Determine the (x, y) coordinate at the center of the cell enclosing the given text.  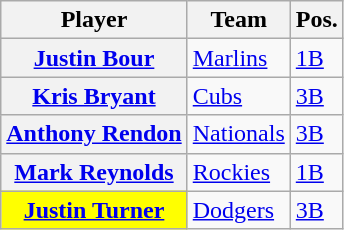
Marlins (238, 58)
Dodgers (238, 210)
Pos. (316, 20)
Team (238, 20)
Kris Bryant (94, 96)
Nationals (238, 134)
Anthony Rendon (94, 134)
Justin Bour (94, 58)
Mark Reynolds (94, 172)
Rockies (238, 172)
Cubs (238, 96)
Player (94, 20)
Justin Turner (94, 210)
